Scan for the cell matching the given text and deliver its [X, Y] coordinate at center. 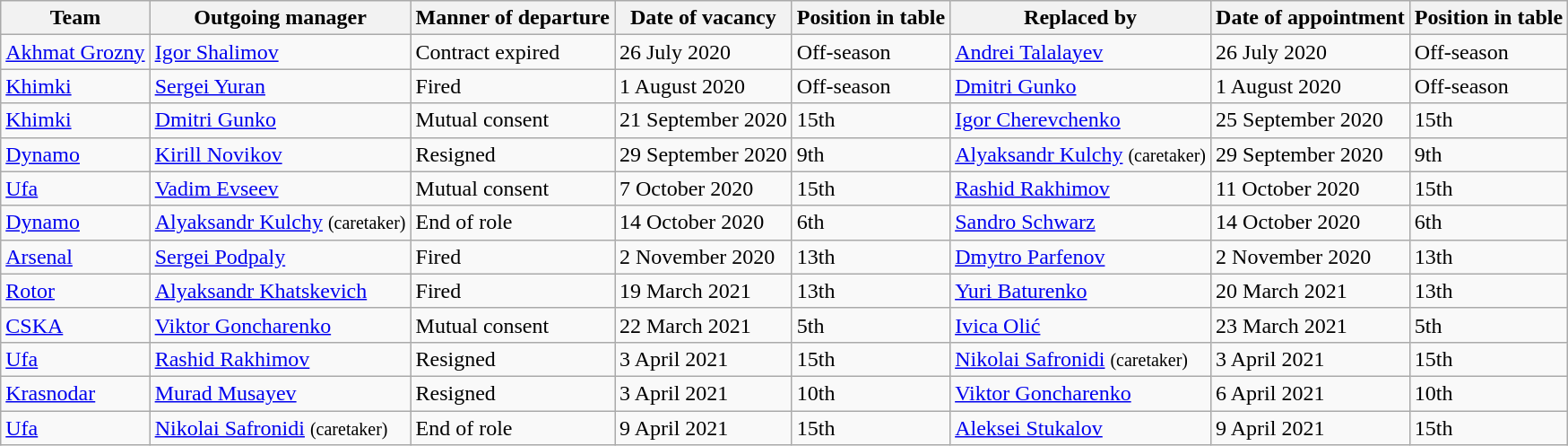
Date of vacancy [704, 18]
Ivica Olić [1081, 325]
6 April 2021 [1311, 393]
Krasnodar [75, 393]
Dmytro Parfenov [1081, 257]
7 October 2020 [704, 188]
Vadim Evseev [280, 188]
Manner of departure [513, 18]
Yuri Baturenko [1081, 291]
Arsenal [75, 257]
19 March 2021 [704, 291]
11 October 2020 [1311, 188]
Igor Cherevchenko [1081, 120]
Outgoing manager [280, 18]
Murad Musayev [280, 393]
Andrei Talalayev [1081, 52]
22 March 2021 [704, 325]
21 September 2020 [704, 120]
Sergei Podpaly [280, 257]
25 September 2020 [1311, 120]
Replaced by [1081, 18]
Aleksei Stukalov [1081, 428]
Alyaksandr Khatskevich [280, 291]
Team [75, 18]
CSKA [75, 325]
Sandro Schwarz [1081, 223]
Contract expired [513, 52]
20 March 2021 [1311, 291]
Akhmat Grozny [75, 52]
Rotor [75, 291]
Date of appointment [1311, 18]
Kirill Novikov [280, 154]
23 March 2021 [1311, 325]
Sergei Yuran [280, 86]
Igor Shalimov [280, 52]
